From the cell containing the given text, extract its center point as [x, y] coordinate. 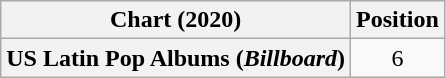
US Latin Pop Albums (Billboard) [176, 58]
Chart (2020) [176, 20]
6 [398, 58]
Position [398, 20]
